Capture the cell that displays the provided text and extract its [x, y] central coordinate. 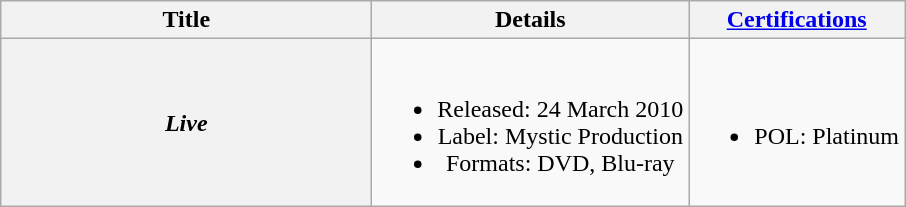
POL: Platinum [797, 122]
Details [530, 20]
Live [186, 122]
Title [186, 20]
Certifications [797, 20]
Released: 24 March 2010Label: Mystic ProductionFormats: DVD, Blu-ray [530, 122]
